Capture the cell that displays the provided text and extract its (x, y) central coordinate. 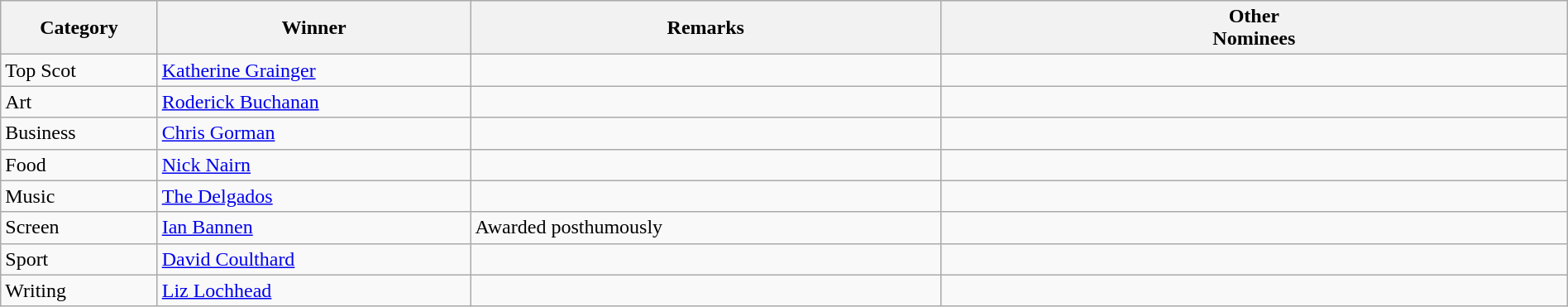
David Coulthard (314, 259)
Food (79, 165)
The Delgados (314, 196)
Liz Lochhead (314, 290)
Art (79, 102)
Category (79, 28)
Music (79, 196)
Winner (314, 28)
OtherNominees (1254, 28)
Sport (79, 259)
Ian Bannen (314, 228)
Top Scot (79, 70)
Chris Gorman (314, 133)
Screen (79, 228)
Remarks (705, 28)
Awarded posthumously (705, 228)
Roderick Buchanan (314, 102)
Writing (79, 290)
Nick Nairn (314, 165)
Business (79, 133)
Katherine Grainger (314, 70)
